Determine the [x, y] coordinate at the center of the cell enclosing the given text.  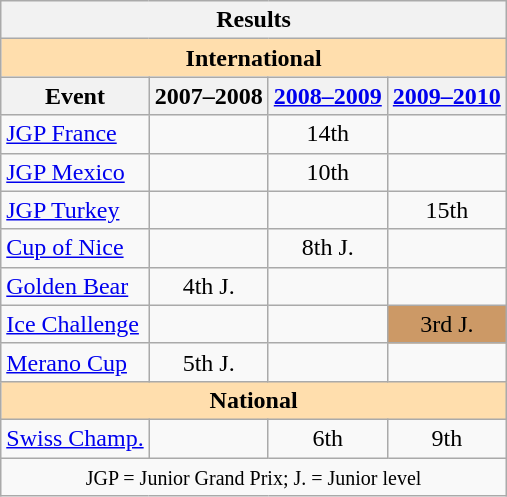
6th [328, 438]
Golden Bear [75, 286]
14th [328, 134]
Cup of Nice [75, 248]
JGP Turkey [75, 210]
2007–2008 [208, 96]
Merano Cup [75, 362]
International [254, 58]
JGP France [75, 134]
8th J. [328, 248]
10th [328, 172]
Swiss Champ. [75, 438]
JGP Mexico [75, 172]
JGP = Junior Grand Prix; J. = Junior level [254, 477]
3rd J. [446, 324]
Ice Challenge [75, 324]
Event [75, 96]
5th J. [208, 362]
4th J. [208, 286]
15th [446, 210]
2009–2010 [446, 96]
2008–2009 [328, 96]
9th [446, 438]
National [254, 400]
Results [254, 20]
